Output the [X, Y] coordinate of the center of the cell containing the given text.  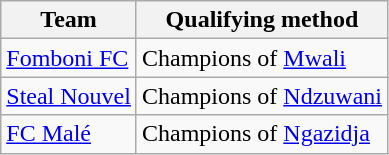
Fomboni FC [69, 58]
Champions of Ndzuwani [262, 96]
Qualifying method [262, 20]
Team [69, 20]
Champions of Mwali [262, 58]
Champions of Ngazidja [262, 134]
FC Malé [69, 134]
Steal Nouvel [69, 96]
